Return (x, y) of the center of cell containing provided text 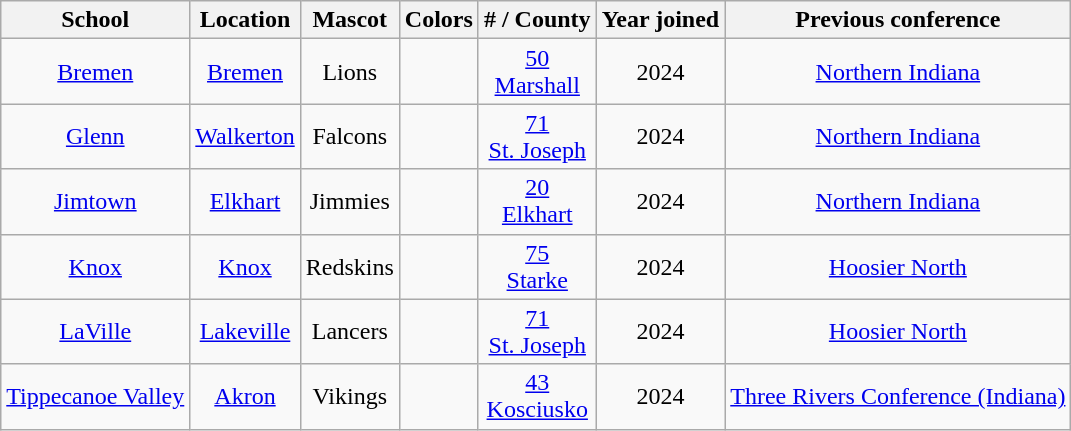
Lakeville (245, 332)
Mascot (350, 20)
Jimtown (96, 202)
Elkhart (245, 202)
43 Kosciusko (537, 396)
Jimmies (350, 202)
Lancers (350, 332)
Walkerton (245, 136)
Previous conference (898, 20)
75 Starke (537, 266)
Tippecanoe Valley (96, 396)
Akron (245, 396)
Redskins (350, 266)
Vikings (350, 396)
Colors (438, 20)
# / County (537, 20)
Lions (350, 72)
Location (245, 20)
Glenn (96, 136)
Falcons (350, 136)
School (96, 20)
Year joined (660, 20)
Three Rivers Conference (Indiana) (898, 396)
50 Marshall (537, 72)
LaVille (96, 332)
20 Elkhart (537, 202)
